Pinpoint the cell where the given text exists, returning its (X, Y) midpoint coordinate. 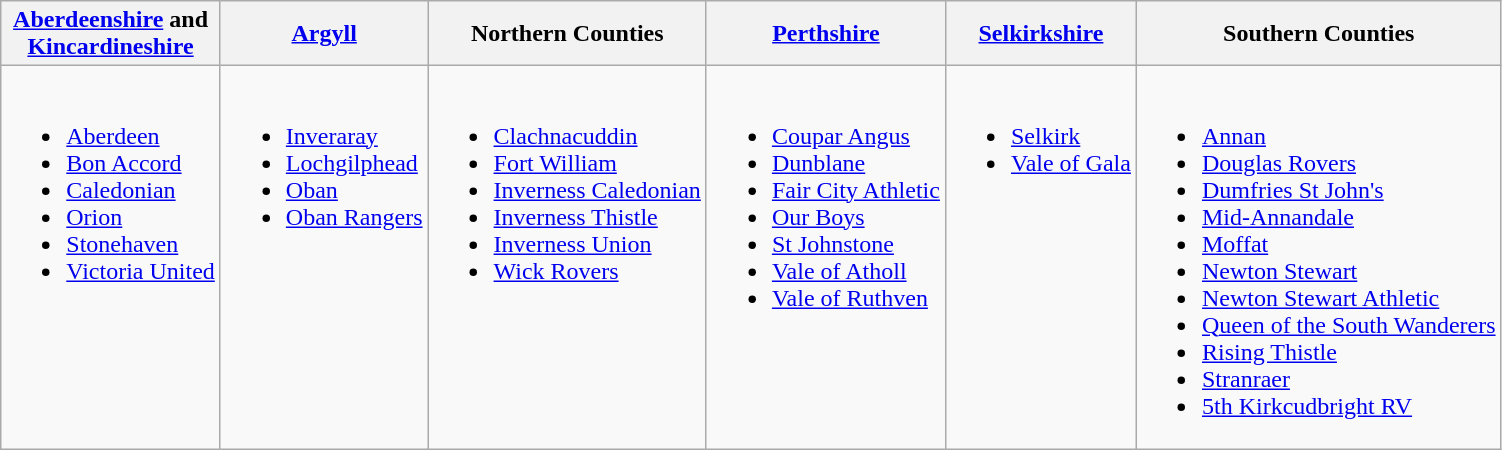
Selkirkshire (1040, 34)
Coupar AngusDunblaneFair City AthleticOur BoysSt JohnstoneVale of AthollVale of Ruthven (826, 258)
Perthshire (826, 34)
ClachnacuddinFort WilliamInverness CaledonianInverness ThistleInverness UnionWick Rovers (567, 258)
AberdeenBon AccordCaledonianOrionStonehavenVictoria United (111, 258)
SelkirkVale of Gala (1040, 258)
Argyll (324, 34)
InverarayLochgilpheadObanOban Rangers (324, 258)
Aberdeenshire andKincardineshire (111, 34)
Southern Counties (1318, 34)
Northern Counties (567, 34)
